Identify which cell holds the provided text, then report its [X, Y] central coordinate. 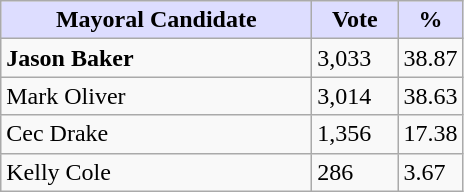
Vote [355, 20]
286 [355, 172]
% [430, 20]
Mark Oliver [156, 96]
Cec Drake [156, 134]
Kelly Cole [156, 172]
Mayoral Candidate [156, 20]
17.38 [430, 134]
3.67 [430, 172]
1,356 [355, 134]
3,033 [355, 58]
38.63 [430, 96]
38.87 [430, 58]
3,014 [355, 96]
Jason Baker [156, 58]
